Return the [x, y] coordinate for the center point of the cell that contains the specified text.  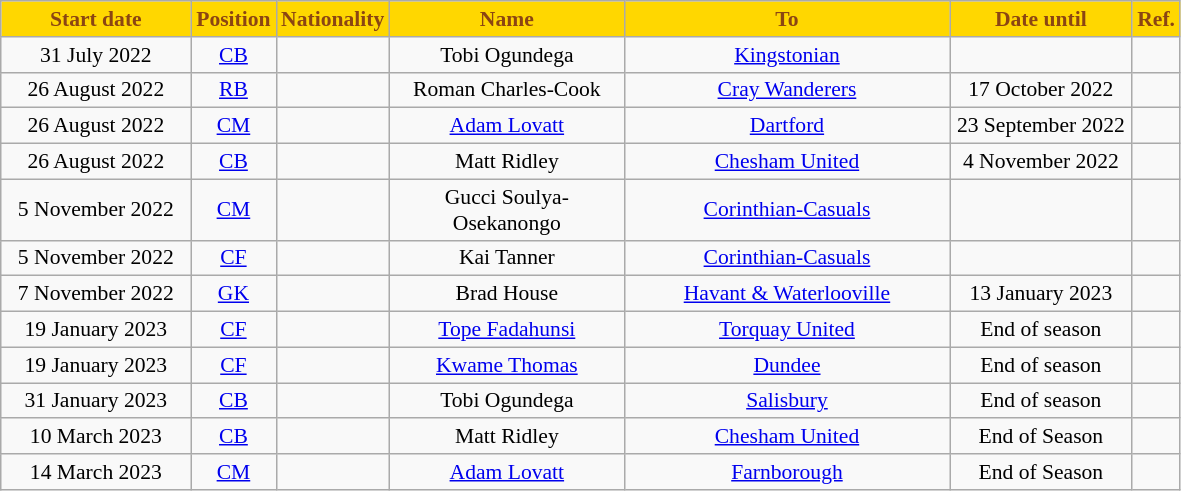
Farnborough [786, 472]
Kai Tanner [506, 258]
Dartford [786, 126]
Brad House [506, 294]
4 November 2022 [1042, 162]
Kingstonian [786, 55]
Tope Fadahunsi [506, 330]
Nationality [332, 19]
14 March 2023 [96, 472]
Cray Wanderers [786, 90]
23 September 2022 [1042, 126]
Name [506, 19]
13 January 2023 [1042, 294]
Roman Charles-Cook [506, 90]
Kwame Thomas [506, 365]
Havant & Waterlooville [786, 294]
To [786, 19]
Start date [96, 19]
31 January 2023 [96, 401]
Position [234, 19]
Dundee [786, 365]
7 November 2022 [96, 294]
Torquay United [786, 330]
Ref. [1156, 19]
Date until [1042, 19]
17 October 2022 [1042, 90]
RB [234, 90]
10 March 2023 [96, 437]
Gucci Soulya-Osekanongo [506, 210]
Salisbury [786, 401]
GK [234, 294]
31 July 2022 [96, 55]
